Identify which cell holds the provided text, then report its [x, y] central coordinate. 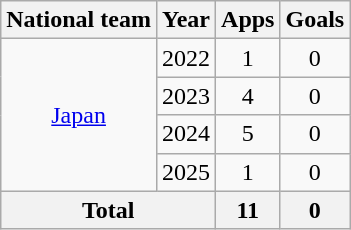
2022 [186, 58]
National team [79, 20]
2023 [186, 96]
2025 [186, 172]
4 [248, 96]
5 [248, 134]
11 [248, 210]
Year [186, 20]
Japan [79, 115]
Total [108, 210]
Apps [248, 20]
Goals [315, 20]
2024 [186, 134]
